Output the [x, y] coordinate of the center of the cell containing the given text.  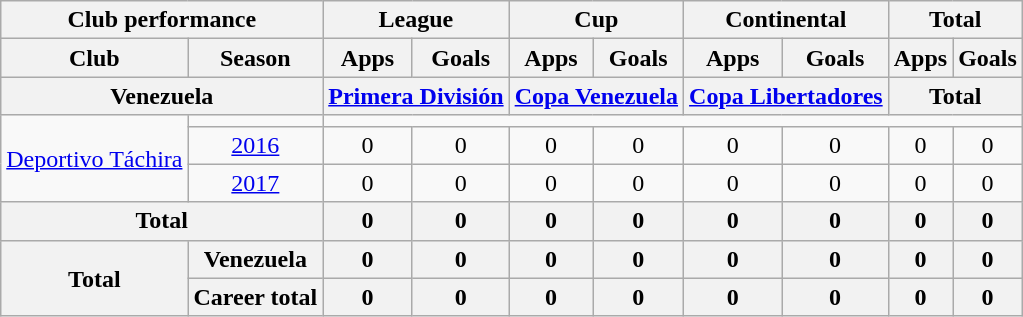
Career total [256, 297]
Season [256, 58]
Club performance [162, 20]
Deportivo Táchira [94, 158]
Club [94, 58]
Copa Libertadores [786, 96]
Copa Venezuela [596, 96]
Continental [786, 20]
2017 [256, 183]
League [416, 20]
Primera División [416, 96]
2016 [256, 145]
Cup [596, 20]
